Detect which cell encompasses the target text, then output its [X, Y] center coordinate. 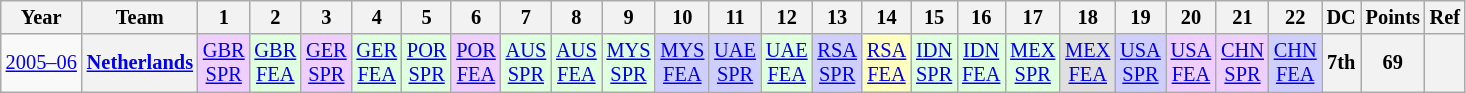
17 [1032, 17]
7 [526, 17]
2005–06 [42, 63]
PORFEA [476, 63]
AUSFEA [576, 63]
IDNSPR [934, 63]
Points [1393, 17]
7th [1342, 63]
AUSSPR [526, 63]
GERFEA [377, 63]
21 [1242, 17]
RSASPR [836, 63]
GBRSPR [224, 63]
3 [326, 17]
UAESPR [735, 63]
11 [735, 17]
8 [576, 17]
15 [934, 17]
Netherlands [140, 63]
CHNSPR [1242, 63]
22 [1296, 17]
18 [1088, 17]
USAFEA [1191, 63]
MYSSPR [629, 63]
RSAFEA [886, 63]
MYSFEA [682, 63]
Ref [1445, 17]
IDNFEA [981, 63]
MEXFEA [1088, 63]
UAEFEA [787, 63]
1 [224, 17]
MEXSPR [1032, 63]
20 [1191, 17]
16 [981, 17]
GERSPR [326, 63]
13 [836, 17]
9 [629, 17]
12 [787, 17]
Year [42, 17]
GBRFEA [276, 63]
5 [426, 17]
69 [1393, 63]
6 [476, 17]
Team [140, 17]
10 [682, 17]
PORSPR [426, 63]
19 [1140, 17]
4 [377, 17]
14 [886, 17]
2 [276, 17]
DC [1342, 17]
CHNFEA [1296, 63]
USASPR [1140, 63]
